Capture the cell that displays the provided text and extract its [x, y] central coordinate. 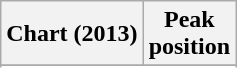
Peakposition [189, 34]
Chart (2013) [72, 34]
